From the cell containing the given text, extract its center point as (x, y) coordinate. 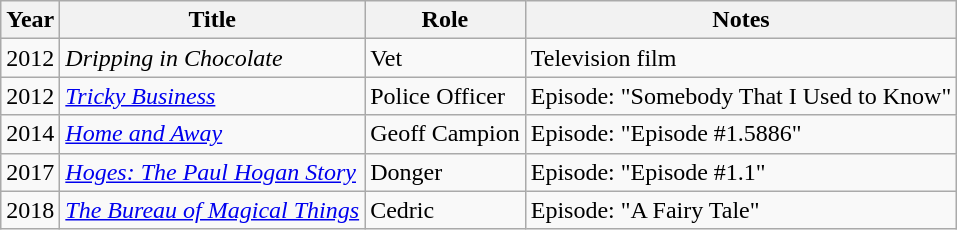
Home and Away (212, 134)
2018 (30, 210)
Dripping in Chocolate (212, 58)
Donger (446, 172)
The Bureau of Magical Things (212, 210)
Notes (741, 20)
Episode: "Somebody That I Used to Know" (741, 96)
Role (446, 20)
Tricky Business (212, 96)
Episode: "Episode #1.5886" (741, 134)
Geoff Campion (446, 134)
Episode: "A Fairy Tale" (741, 210)
Television film (741, 58)
Hoges: The Paul Hogan Story (212, 172)
Vet (446, 58)
Cedric (446, 210)
Title (212, 20)
Police Officer (446, 96)
2017 (30, 172)
Episode: "Episode #1.1" (741, 172)
2014 (30, 134)
Year (30, 20)
